Locate the cell with the specified text and output its (x, y) center coordinate. 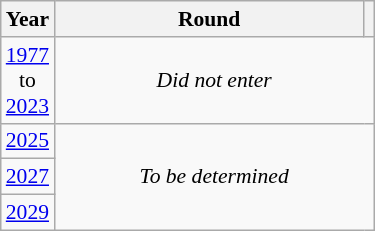
Year (28, 19)
Did not enter (214, 80)
1977to2023 (28, 80)
2029 (28, 213)
To be determined (214, 176)
2027 (28, 177)
Round (209, 19)
2025 (28, 141)
